Detect which cell encompasses the target text, then output its (x, y) center coordinate. 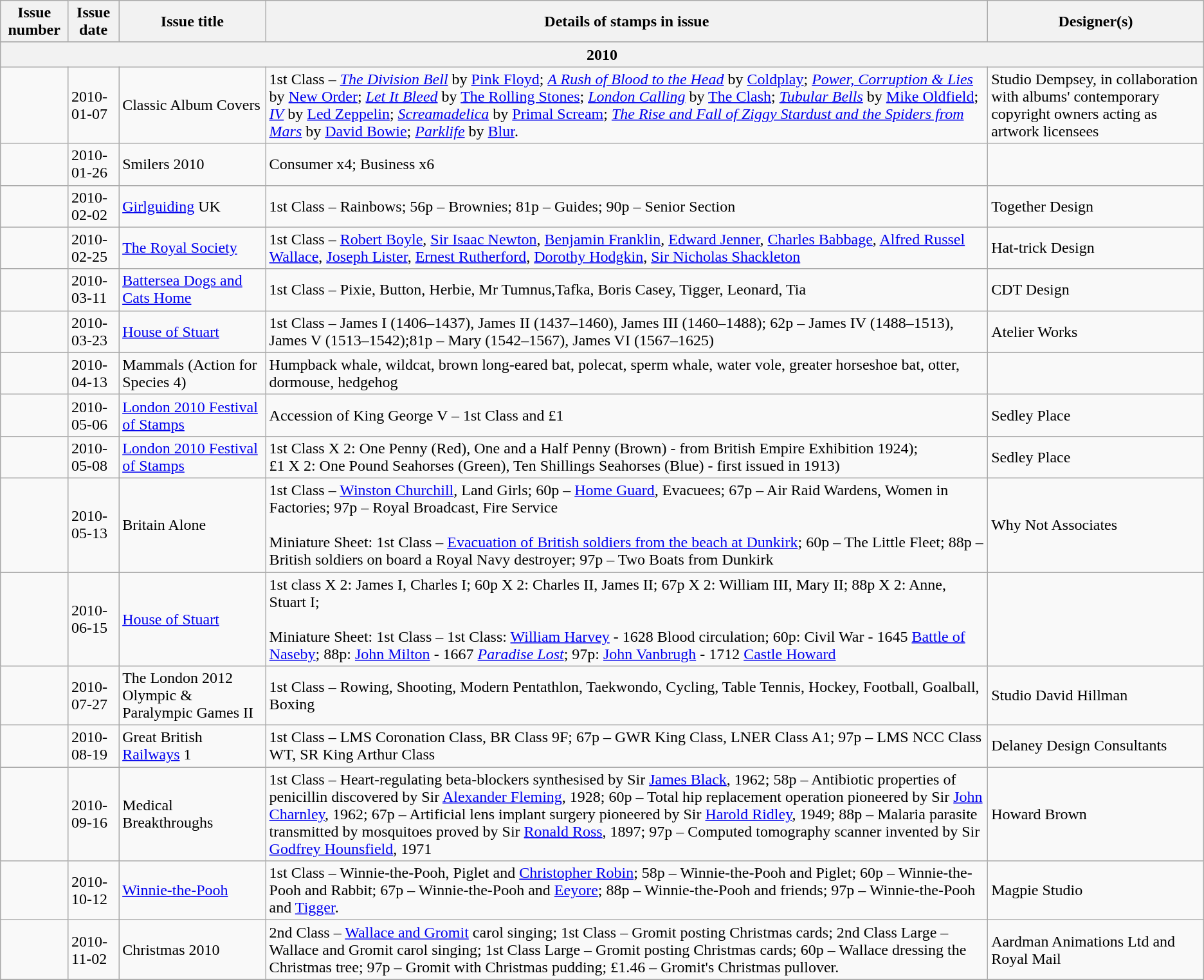
2010-01-07 (94, 105)
Delaney Design Consultants (1096, 746)
The Royal Society (192, 248)
Issue date (94, 22)
2010 (602, 55)
The London 2012 Olympic & Paralympic Games II (192, 696)
2010-06-15 (94, 619)
Classic Album Covers (192, 105)
2010-04-13 (94, 373)
Studio David Hillman (1096, 696)
Accession of King George V – 1st Class and £1 (626, 415)
Humpback whale, wildcat, brown long-eared bat, polecat, sperm whale, water vole, greater horseshoe bat, otter, dormouse, hedgehog (626, 373)
2010-05-06 (94, 415)
1st Class – Pixie, Button, Herbie, Mr Tumnus,Tafka, Boris Casey, Tigger, Leonard, Tia (626, 289)
Studio Dempsey, in collaboration with albums' contemporary copyright owners acting as artwork licensees (1096, 105)
2010-08-19 (94, 746)
2010-10-12 (94, 891)
Magpie Studio (1096, 891)
2010-03-11 (94, 289)
Together Design (1096, 206)
Christmas 2010 (192, 950)
Medical Breakthroughs (192, 814)
2010-02-02 (94, 206)
Why Not Associates (1096, 525)
Britain Alone (192, 525)
2010-01-26 (94, 165)
2010-11-02 (94, 950)
Issue number (35, 22)
Issue title (192, 22)
Consumer x4; Business x6 (626, 165)
Atelier Works (1096, 332)
Designer(s) (1096, 22)
1st Class – Rainbows; 56p – Brownies; 81p – Guides; 90p – Senior Section (626, 206)
Great British Railways 1 (192, 746)
Battersea Dogs and Cats Home (192, 289)
Winnie-the-Pooh (192, 891)
2010-02-25 (94, 248)
2010-05-13 (94, 525)
2010-07-27 (94, 696)
Howard Brown (1096, 814)
1st Class – Rowing, Shooting, Modern Pentathlon, Taekwondo, Cycling, Table Tennis, Hockey, Football, Goalball, Boxing (626, 696)
2010-05-08 (94, 457)
2010-03-23 (94, 332)
Mammals (Action for Species 4) (192, 373)
Hat-trick Design (1096, 248)
2010-09-16 (94, 814)
CDT Design (1096, 289)
Details of stamps in issue (626, 22)
1st Class – LMS Coronation Class, BR Class 9F; 67p – GWR King Class, LNER Class A1; 97p – LMS NCC Class WT, SR King Arthur Class (626, 746)
Aardman Animations Ltd and Royal Mail (1096, 950)
Smilers 2010 (192, 165)
Girlguiding UK (192, 206)
